Locate the cell with the specified text and output its [X, Y] center coordinate. 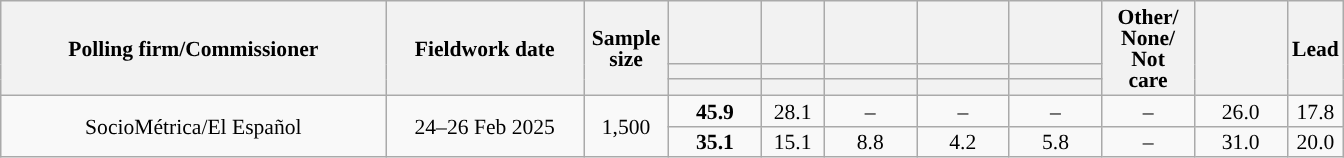
SocioMétrica/El Español [194, 126]
35.1 [716, 142]
28.1 [792, 110]
Fieldwork date [485, 48]
Other/None/Notcare [1148, 48]
4.2 [962, 142]
15.1 [792, 142]
5.8 [1056, 142]
Sample size [626, 48]
24–26 Feb 2025 [485, 126]
26.0 [1240, 110]
Lead [1316, 48]
Polling firm/Commissioner [194, 48]
17.8 [1316, 110]
1,500 [626, 126]
8.8 [870, 142]
45.9 [716, 110]
31.0 [1240, 142]
20.0 [1316, 142]
